Extract the (X, Y) coordinate from the center of the cell holding the provided text.  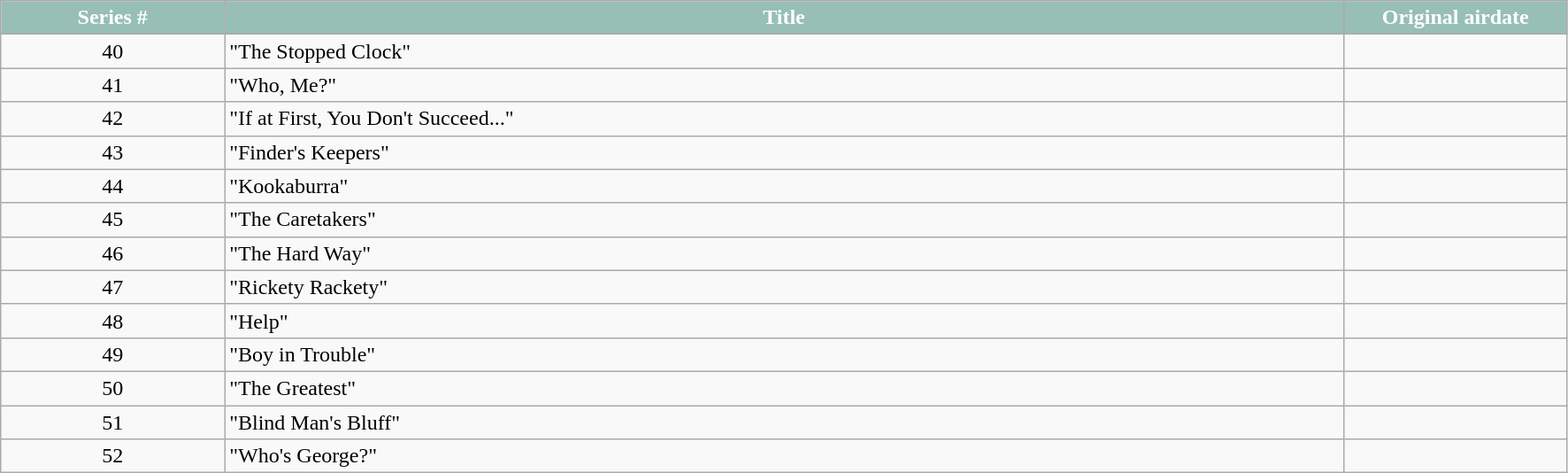
"The Greatest" (784, 388)
Original airdate (1455, 18)
"Help" (784, 321)
50 (113, 388)
Series # (113, 18)
"If at First, You Don't Succeed..." (784, 119)
47 (113, 287)
52 (113, 456)
44 (113, 186)
40 (113, 51)
Title (784, 18)
46 (113, 253)
"Finder's Keepers" (784, 152)
"Kookaburra" (784, 186)
"Who's George?" (784, 456)
43 (113, 152)
51 (113, 423)
45 (113, 220)
"Boy in Trouble" (784, 354)
41 (113, 85)
"The Caretakers" (784, 220)
"The Hard Way" (784, 253)
"Rickety Rackety" (784, 287)
48 (113, 321)
"Blind Man's Bluff" (784, 423)
49 (113, 354)
"The Stopped Clock" (784, 51)
42 (113, 119)
"Who, Me?" (784, 85)
